Return [x, y] of the center of cell containing provided text 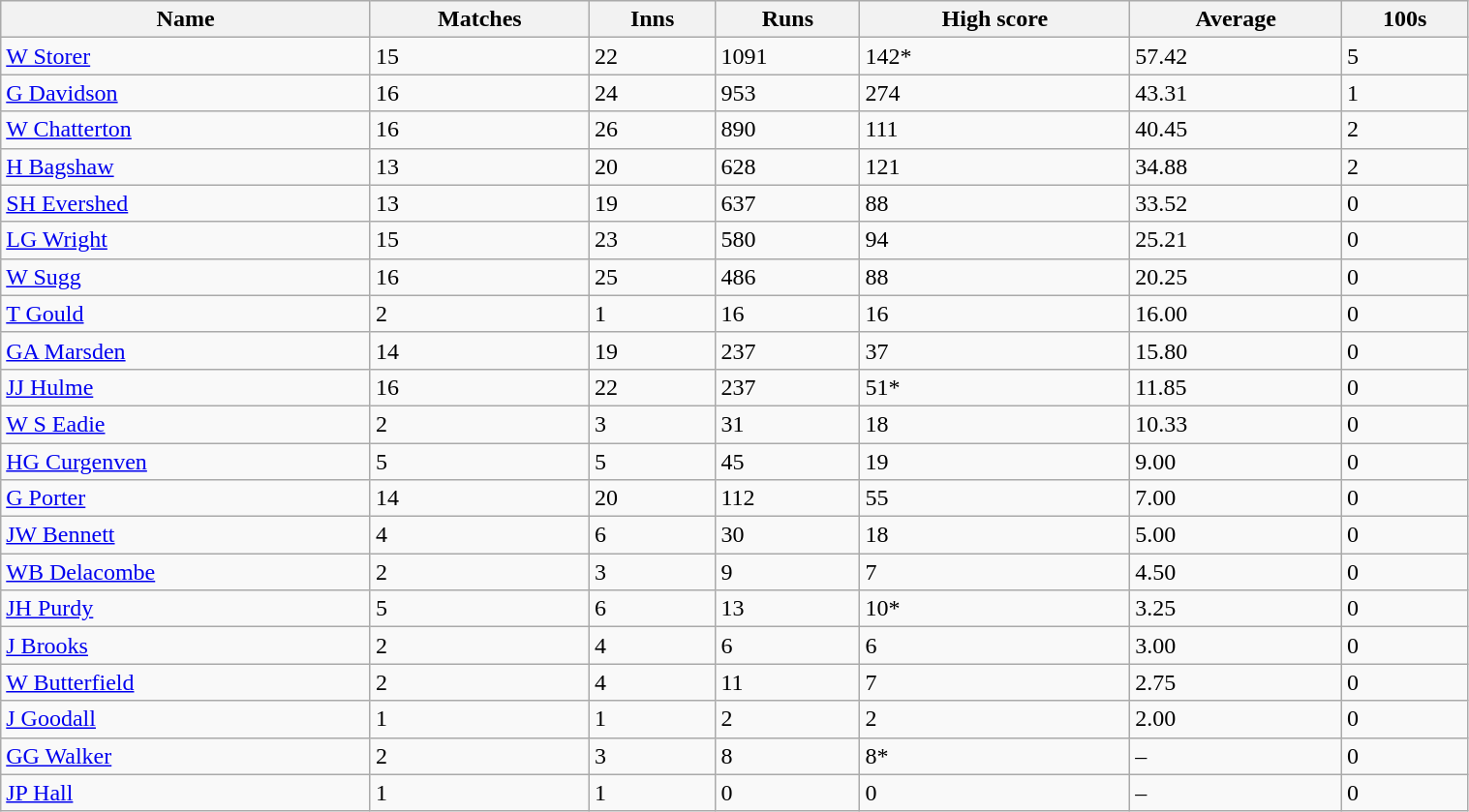
G Porter [186, 498]
274 [995, 93]
112 [788, 498]
9.00 [1236, 462]
7.00 [1236, 498]
3.00 [1236, 646]
25.21 [1236, 240]
23 [653, 240]
25 [653, 277]
94 [995, 240]
J Goodall [186, 719]
5.00 [1236, 535]
11.85 [1236, 387]
16.00 [1236, 314]
High score [995, 19]
580 [788, 240]
Name [186, 19]
33.52 [1236, 203]
JP Hall [186, 793]
W Sugg [186, 277]
3.25 [1236, 609]
Runs [788, 19]
J Brooks [186, 646]
111 [995, 130]
26 [653, 130]
30 [788, 535]
628 [788, 166]
24 [653, 93]
Average [1236, 19]
Inns [653, 19]
1091 [788, 56]
890 [788, 130]
GA Marsden [186, 350]
2.75 [1236, 682]
4.50 [1236, 572]
GG Walker [186, 756]
JW Bennett [186, 535]
37 [995, 350]
JJ Hulme [186, 387]
51* [995, 387]
953 [788, 93]
8 [788, 756]
G Davidson [186, 93]
LG Wright [186, 240]
W Chatterton [186, 130]
10.33 [1236, 424]
55 [995, 498]
34.88 [1236, 166]
142* [995, 56]
H Bagshaw [186, 166]
40.45 [1236, 130]
8* [995, 756]
45 [788, 462]
Matches [479, 19]
43.31 [1236, 93]
486 [788, 277]
SH Evershed [186, 203]
15.80 [1236, 350]
100s [1406, 19]
9 [788, 572]
T Gould [186, 314]
WB Delacombe [186, 572]
31 [788, 424]
20.25 [1236, 277]
2.00 [1236, 719]
637 [788, 203]
JH Purdy [186, 609]
HG Curgenven [186, 462]
10* [995, 609]
121 [995, 166]
W Storer [186, 56]
W Butterfield [186, 682]
W S Eadie [186, 424]
11 [788, 682]
57.42 [1236, 56]
